Extract the (x, y) coordinate from the center of the cell holding the provided text.  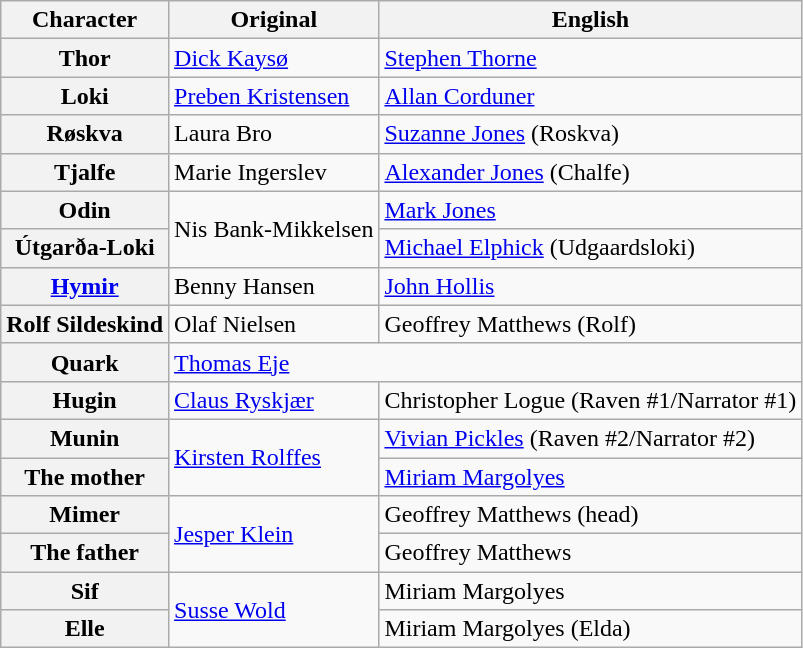
Loki (85, 96)
Hugin (85, 400)
Claus Ryskjær (274, 400)
Hymir (85, 286)
Vivian Pickles (Raven #2/Narrator #2) (590, 438)
Quark (85, 362)
Olaf Nielsen (274, 324)
Kirsten Rolffes (274, 457)
John Hollis (590, 286)
Rolf Sildeskind (85, 324)
Character (85, 20)
Elle (85, 629)
Munin (85, 438)
Marie Ingerslev (274, 172)
Jesper Klein (274, 534)
Geoffrey Matthews (Rolf) (590, 324)
English (590, 20)
Dick Kaysø (274, 58)
Benny Hansen (274, 286)
Geoffrey Matthews (590, 553)
Preben Kristensen (274, 96)
Odin (85, 210)
Original (274, 20)
Nis Bank-Mikkelsen (274, 229)
Christopher Logue (Raven #1/Narrator #1) (590, 400)
Suzanne Jones (Roskva) (590, 134)
Mimer (85, 515)
Miriam Margolyes (Elda) (590, 629)
Allan Corduner (590, 96)
The mother (85, 477)
Tjalfe (85, 172)
Stephen Thorne (590, 58)
The father (85, 553)
Geoffrey Matthews (head) (590, 515)
Thomas Eje (486, 362)
Thor (85, 58)
Laura Bro (274, 134)
Útgarða-Loki (85, 248)
Røskva (85, 134)
Sif (85, 591)
Mark Jones (590, 210)
Susse Wold (274, 610)
Alexander Jones (Chalfe) (590, 172)
Michael Elphick (Udgaardsloki) (590, 248)
